Pinpoint the cell where the given text exists, returning its (X, Y) midpoint coordinate. 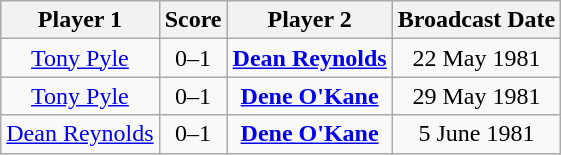
Player 2 (310, 20)
Score (193, 20)
22 May 1981 (476, 58)
Broadcast Date (476, 20)
5 June 1981 (476, 134)
Player 1 (80, 20)
29 May 1981 (476, 96)
